Detect which cell encompasses the target text, then output its (x, y) center coordinate. 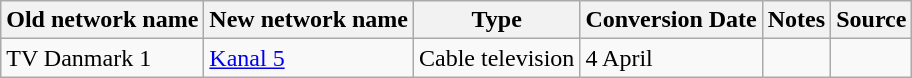
TV Danmark 1 (102, 58)
Type (497, 20)
Conversion Date (671, 20)
Old network name (102, 20)
Kanal 5 (309, 58)
New network name (309, 20)
4 April (671, 58)
Source (872, 20)
Cable television (497, 58)
Notes (796, 20)
